Extract the (x, y) coordinate from the center of the cell holding the provided text.  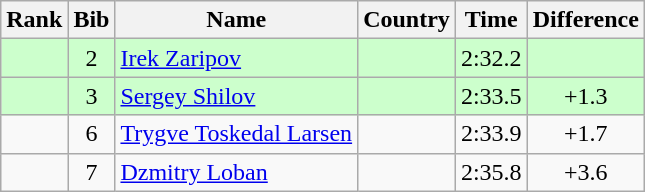
6 (92, 134)
2:35.8 (491, 172)
Sergey Shilov (236, 96)
+1.7 (586, 134)
2:32.2 (491, 58)
2 (92, 58)
Bib (92, 20)
Difference (586, 20)
7 (92, 172)
Rank (34, 20)
2:33.9 (491, 134)
+1.3 (586, 96)
Name (236, 20)
Irek Zaripov (236, 58)
2:33.5 (491, 96)
Country (407, 20)
+3.6 (586, 172)
Trygve Toskedal Larsen (236, 134)
3 (92, 96)
Dzmitry Loban (236, 172)
Time (491, 20)
